Find where the given text appears and provide that cell's center as [X, Y] coordinate. 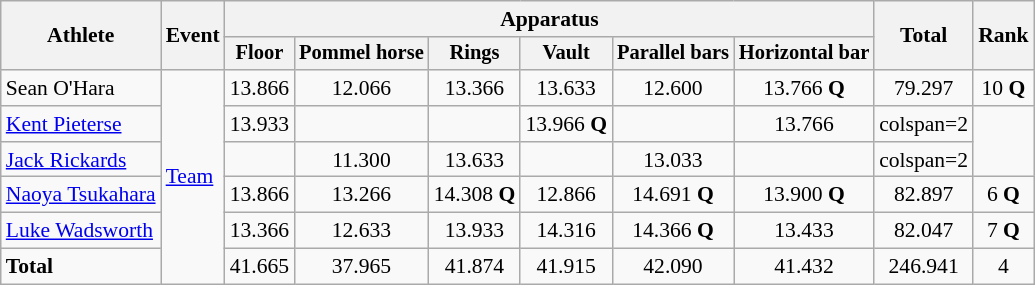
Vault [566, 54]
10 Q [1004, 88]
37.965 [361, 267]
42.090 [673, 267]
41.432 [804, 267]
Floor [260, 54]
79.297 [924, 88]
Apparatus [550, 19]
41.915 [566, 267]
6 Q [1004, 195]
13.766 [804, 124]
Kent Pieterse [81, 124]
12.866 [566, 195]
Horizontal bar [804, 54]
12.633 [361, 231]
Event [193, 36]
11.300 [361, 160]
14.316 [566, 231]
4 [1004, 267]
Luke Wadsworth [81, 231]
13.433 [804, 231]
13.033 [673, 160]
246.941 [924, 267]
Rings [475, 54]
Naoya Tsukahara [81, 195]
Team [193, 177]
Rank [1004, 36]
82.897 [924, 195]
41.874 [475, 267]
Jack Rickards [81, 160]
Parallel bars [673, 54]
41.665 [260, 267]
14.366 Q [673, 231]
13.266 [361, 195]
12.066 [361, 88]
7 Q [1004, 231]
13.900 Q [804, 195]
Pommel horse [361, 54]
14.308 Q [475, 195]
14.691 Q [673, 195]
Sean O'Hara [81, 88]
12.600 [673, 88]
13.966 Q [566, 124]
82.047 [924, 231]
Athlete [81, 36]
13.766 Q [804, 88]
